For the text-containing cell, return its midpoint in (X, Y) coordinate format. 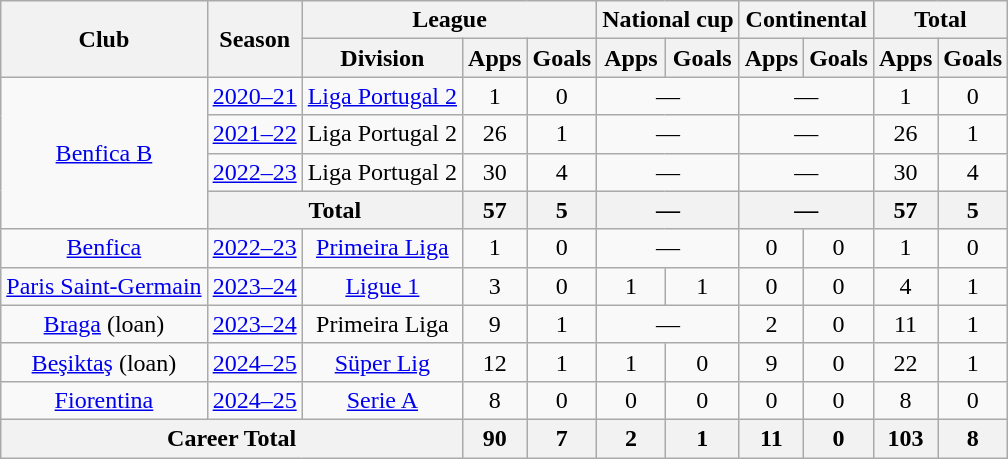
22 (905, 362)
Continental (806, 20)
2020–21 (254, 96)
Süper Lig (382, 362)
2021–22 (254, 134)
National cup (668, 20)
Division (382, 58)
103 (905, 438)
7 (562, 438)
League (450, 20)
Club (104, 39)
Benfica B (104, 153)
3 (495, 286)
Fiorentina (104, 400)
Serie A (382, 400)
Season (254, 39)
Braga (loan) (104, 324)
Paris Saint-Germain (104, 286)
Beşiktaş (loan) (104, 362)
Benfica (104, 248)
90 (495, 438)
Career Total (232, 438)
Ligue 1 (382, 286)
12 (495, 362)
